Return the (X, Y) coordinate for the center point of the cell that contains the specified text.  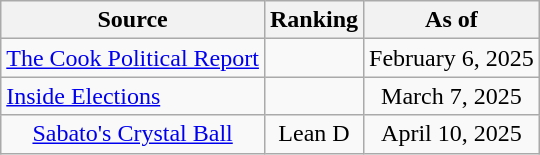
Ranking (314, 20)
The Cook Political Report (133, 58)
Source (133, 20)
Lean D (314, 134)
Sabato's Crystal Ball (133, 134)
April 10, 2025 (452, 134)
As of (452, 20)
February 6, 2025 (452, 58)
March 7, 2025 (452, 96)
Inside Elections (133, 96)
